Output the (x, y) coordinate of the center of the cell containing the given text.  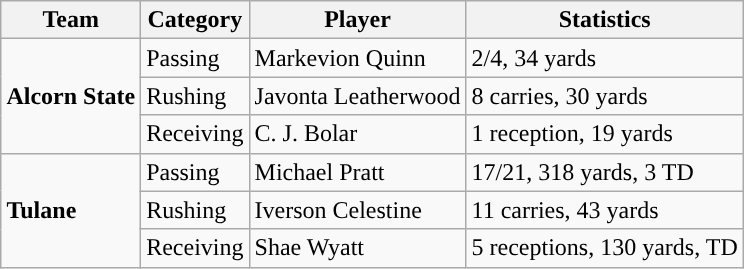
Shae Wyatt (358, 248)
Michael Pratt (358, 172)
2/4, 34 yards (604, 58)
8 carries, 30 yards (604, 96)
Statistics (604, 20)
Tulane (71, 210)
Markevion Quinn (358, 58)
Player (358, 20)
Javonta Leatherwood (358, 96)
C. J. Bolar (358, 134)
5 receptions, 130 yards, TD (604, 248)
11 carries, 43 yards (604, 210)
1 reception, 19 yards (604, 134)
Iverson Celestine (358, 210)
Alcorn State (71, 96)
Category (195, 20)
17/21, 318 yards, 3 TD (604, 172)
Team (71, 20)
